From the cell containing the given text, extract its center point as (X, Y) coordinate. 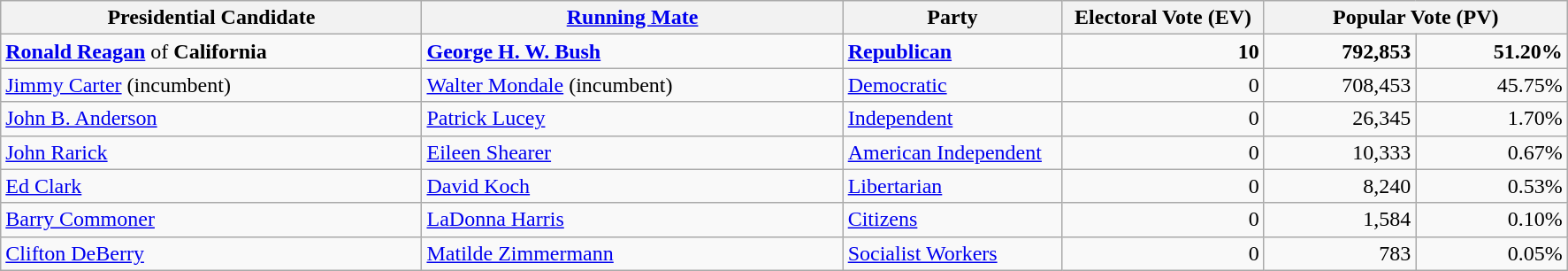
John B. Anderson (211, 119)
0.10% (1492, 220)
Citizens (952, 220)
Popular Vote (PV) (1415, 18)
Ronald Reagan of California (211, 51)
Electoral Vote (EV) (1164, 18)
George H. W. Bush (632, 51)
Running Mate (632, 18)
David Koch (632, 186)
Eileen Shearer (632, 152)
708,453 (1339, 85)
Presidential Candidate (211, 18)
Barry Commoner (211, 220)
Independent (952, 119)
1,584 (1339, 220)
Jimmy Carter (incumbent) (211, 85)
Socialist Workers (952, 253)
1.70% (1492, 119)
0.05% (1492, 253)
Ed Clark (211, 186)
Democratic (952, 85)
LaDonna Harris (632, 220)
8,240 (1339, 186)
10 (1164, 51)
45.75% (1492, 85)
Walter Mondale (incumbent) (632, 85)
26,345 (1339, 119)
Libertarian (952, 186)
American Independent (952, 152)
10,333 (1339, 152)
0.53% (1492, 186)
Clifton DeBerry (211, 253)
792,853 (1339, 51)
John Rarick (211, 152)
0.67% (1492, 152)
783 (1339, 253)
Party (952, 18)
Matilde Zimmermann (632, 253)
51.20% (1492, 51)
Republican (952, 51)
Patrick Lucey (632, 119)
